Search for the cell housing the specified text and yield its (X, Y) center coordinate. 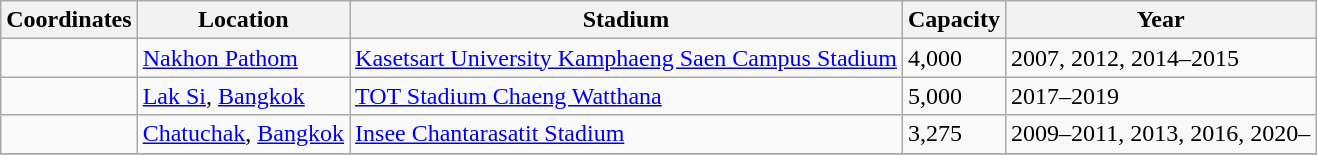
2009–2011, 2013, 2016, 2020– (1161, 134)
Nakhon Pathom (243, 58)
Lak Si, Bangkok (243, 96)
Stadium (626, 20)
Kasetsart University Kamphaeng Saen Campus Stadium (626, 58)
2007, 2012, 2014–2015 (1161, 58)
Year (1161, 20)
3,275 (954, 134)
Location (243, 20)
Capacity (954, 20)
4,000 (954, 58)
5,000 (954, 96)
TOT Stadium Chaeng Watthana (626, 96)
2017–2019 (1161, 96)
Coordinates (69, 20)
Insee Chantarasatit Stadium (626, 134)
Chatuchak, Bangkok (243, 134)
